Return (x, y) of the center of cell containing provided text 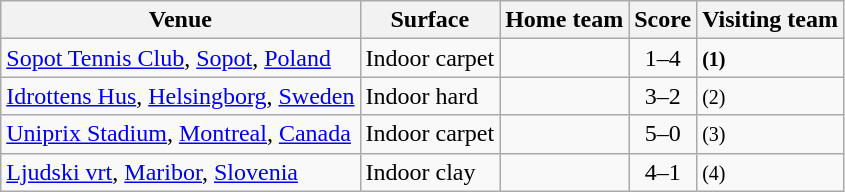
Indoor hard (430, 96)
Visiting team (770, 20)
Ljudski vrt, Maribor, Slovenia (180, 172)
Home team (564, 20)
Indoor clay (430, 172)
5–0 (663, 134)
(1) (770, 58)
Idrottens Hus, Helsingborg, Sweden (180, 96)
Surface (430, 20)
Venue (180, 20)
4–1 (663, 172)
(2) (770, 96)
1–4 (663, 58)
Uniprix Stadium, Montreal, Canada (180, 134)
3–2 (663, 96)
Sopot Tennis Club, Sopot, Poland (180, 58)
Score (663, 20)
(3) (770, 134)
(4) (770, 172)
